Detect which cell encompasses the target text, then output its [X, Y] center coordinate. 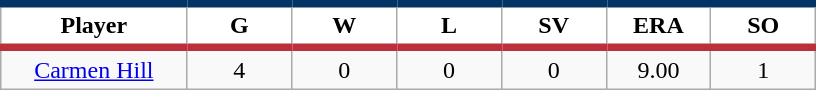
W [344, 26]
1 [764, 68]
G [240, 26]
ERA [658, 26]
SV [554, 26]
4 [240, 68]
Carmen Hill [94, 68]
SO [764, 26]
9.00 [658, 68]
Player [94, 26]
L [450, 26]
